Find where the given text appears and provide that cell's center as (X, Y) coordinate. 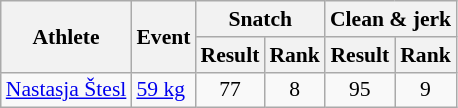
95 (360, 90)
Clean & jerk (390, 19)
59 kg (163, 90)
Athlete (66, 36)
Snatch (260, 19)
77 (230, 90)
9 (426, 90)
Event (163, 36)
Nastasja Štesl (66, 90)
8 (294, 90)
